Pinpoint the cell where the given text exists, returning its [X, Y] midpoint coordinate. 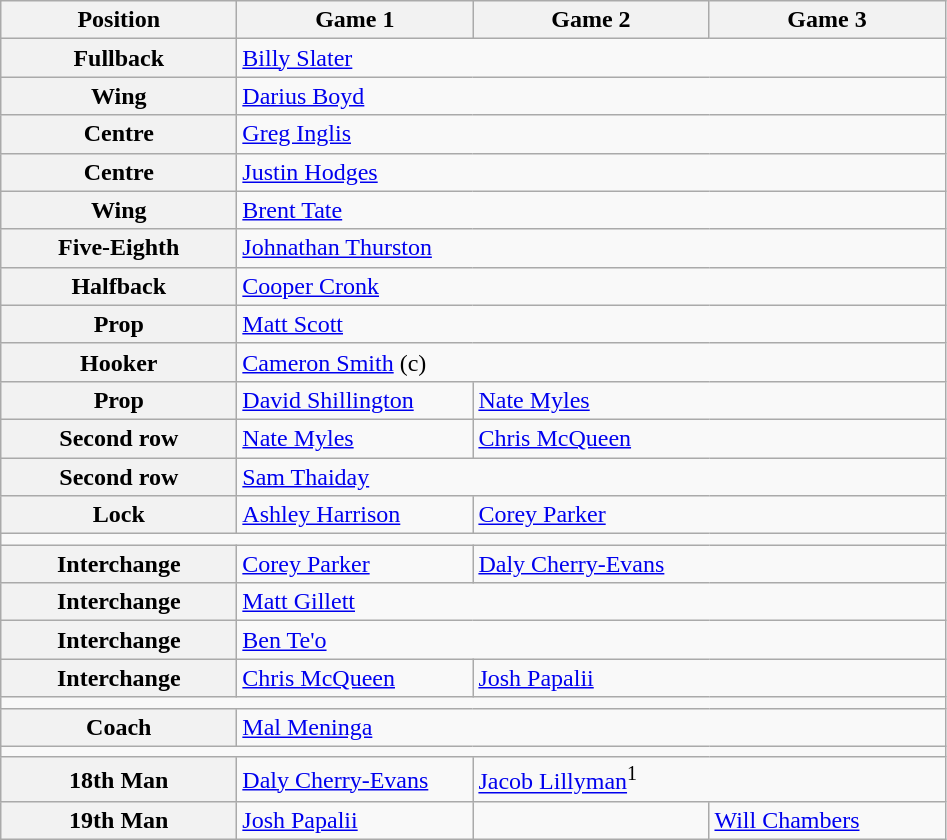
Billy Slater [591, 58]
Coach [119, 727]
Game 2 [591, 20]
Johnathan Thurston [591, 248]
Lock [119, 515]
Justin Hodges [591, 172]
Brent Tate [591, 210]
Sam Thaiday [591, 477]
19th Man [119, 821]
Halfback [119, 286]
Cameron Smith (c) [591, 362]
Jacob Lillyman1 [709, 780]
David Shillington [355, 400]
Mal Meninga [591, 727]
18th Man [119, 780]
Cooper Cronk [591, 286]
Five-Eighth [119, 248]
Fullback [119, 58]
Darius Boyd [591, 96]
Matt Scott [591, 324]
Ashley Harrison [355, 515]
Hooker [119, 362]
Game 1 [355, 20]
Game 3 [827, 20]
Matt Gillett [591, 602]
Position [119, 20]
Ben Te'o [591, 640]
Will Chambers [827, 821]
Greg Inglis [591, 134]
